Output the (x, y) coordinate of the center of the cell containing the given text.  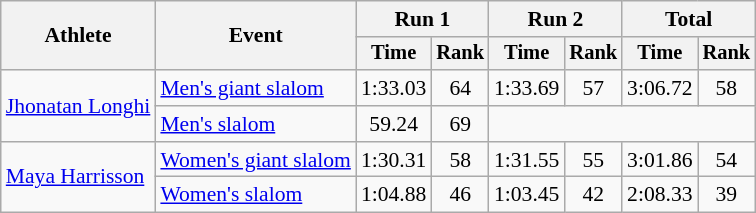
39 (727, 195)
69 (460, 124)
57 (593, 88)
1:30.31 (394, 160)
59.24 (394, 124)
Event (256, 36)
1:33.69 (526, 88)
3:01.86 (660, 160)
46 (460, 195)
Run 2 (556, 19)
Jhonatan Longhi (78, 106)
1:04.88 (394, 195)
3:06.72 (660, 88)
64 (460, 88)
54 (727, 160)
42 (593, 195)
2:08.33 (660, 195)
1:33.03 (394, 88)
Athlete (78, 36)
Men's giant slalom (256, 88)
Total (688, 19)
Women's slalom (256, 195)
1:31.55 (526, 160)
1:03.45 (526, 195)
55 (593, 160)
Men's slalom (256, 124)
Maya Harrisson (78, 178)
Women's giant slalom (256, 160)
Run 1 (422, 19)
